Identify which cell holds the provided text, then report its (x, y) central coordinate. 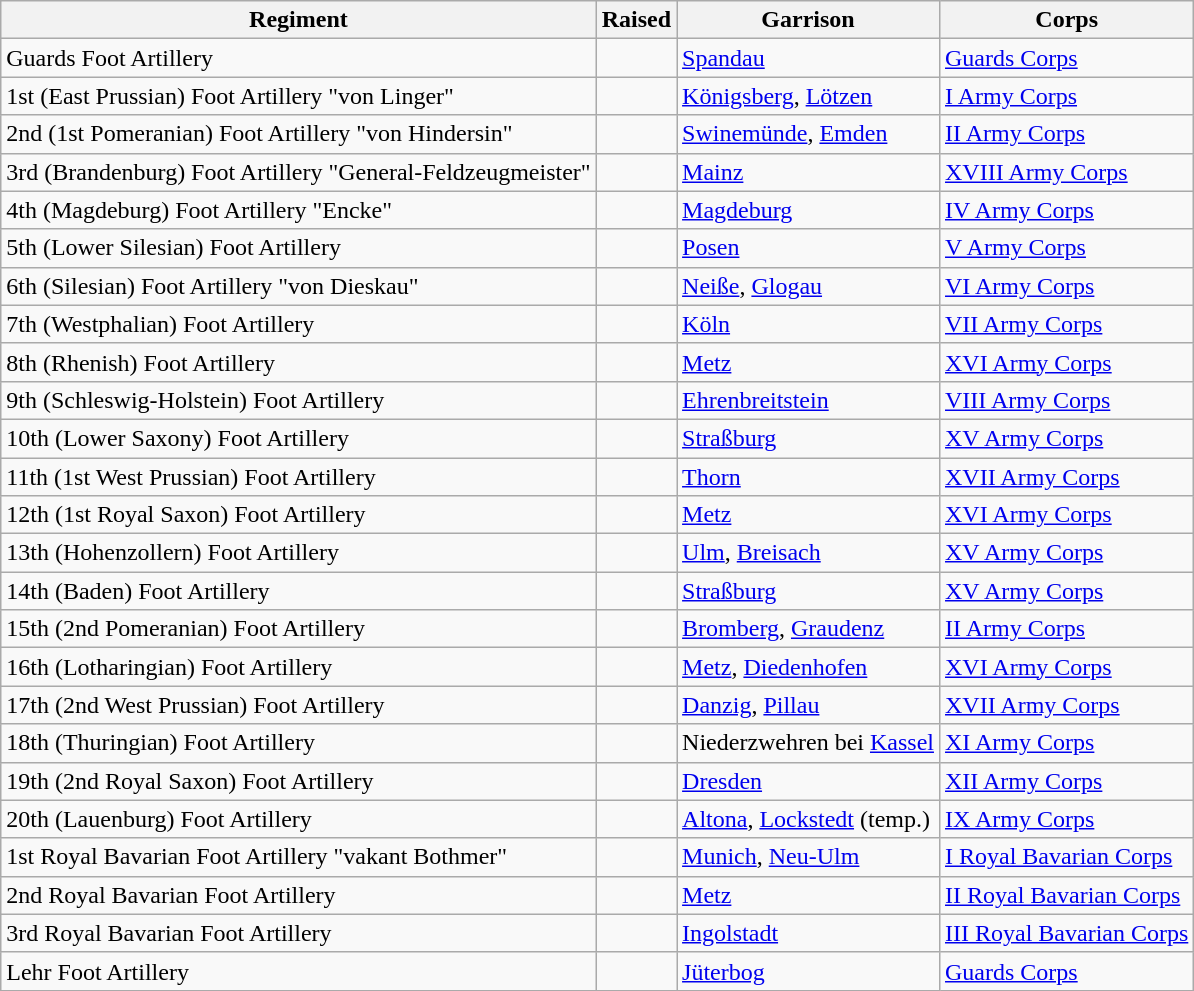
Corps (1066, 20)
Danzig, Pillau (808, 705)
4th (Magdeburg) Foot Artillery "Encke" (298, 210)
I Royal Bavarian Corps (1066, 857)
VIII Army Corps (1066, 400)
XII Army Corps (1066, 781)
V Army Corps (1066, 248)
9th (Schleswig-Holstein) Foot Artillery (298, 400)
14th (Baden) Foot Artillery (298, 591)
16th (Lotharingian) Foot Artillery (298, 667)
6th (Silesian) Foot Artillery "von Dieskau" (298, 286)
Königsberg, Lötzen (808, 96)
III Royal Bavarian Corps (1066, 933)
II Royal Bavarian Corps (1066, 895)
Raised (636, 20)
Garrison (808, 20)
Ulm, Breisach (808, 553)
Guards Foot Artillery (298, 58)
12th (1st Royal Saxon) Foot Artillery (298, 515)
2nd Royal Bavarian Foot Artillery (298, 895)
Ingolstadt (808, 933)
2nd (1st Pomeranian) Foot Artillery "von Hindersin" (298, 134)
11th (1st West Prussian) Foot Artillery (298, 477)
Lehr Foot Artillery (298, 971)
Köln (808, 324)
Jüterbog (808, 971)
Bromberg, Graudenz (808, 629)
Thorn (808, 477)
Metz, Diedenhofen (808, 667)
7th (Westphalian) Foot Artillery (298, 324)
19th (2nd Royal Saxon) Foot Artillery (298, 781)
1st Royal Bavarian Foot Artillery "vakant Bothmer" (298, 857)
IX Army Corps (1066, 819)
8th (Rhenish) Foot Artillery (298, 362)
Mainz (808, 172)
Dresden (808, 781)
Swinemünde, Emden (808, 134)
17th (2nd West Prussian) Foot Artillery (298, 705)
Neiße, Glogau (808, 286)
IV Army Corps (1066, 210)
Posen (808, 248)
3rd Royal Bavarian Foot Artillery (298, 933)
Spandau (808, 58)
3rd (Brandenburg) Foot Artillery "General-Feldzeugmeister" (298, 172)
XI Army Corps (1066, 743)
20th (Lauenburg) Foot Artillery (298, 819)
13th (Hohenzollern) Foot Artillery (298, 553)
15th (2nd Pomeranian) Foot Artillery (298, 629)
10th (Lower Saxony) Foot Artillery (298, 438)
Munich, Neu-Ulm (808, 857)
VI Army Corps (1066, 286)
1st (East Prussian) Foot Artillery "von Linger" (298, 96)
Niederzwehren bei Kassel (808, 743)
Regiment (298, 20)
VII Army Corps (1066, 324)
I Army Corps (1066, 96)
5th (Lower Silesian) Foot Artillery (298, 248)
XVIII Army Corps (1066, 172)
Ehrenbreitstein (808, 400)
Magdeburg (808, 210)
Altona, Lockstedt (temp.) (808, 819)
18th (Thuringian) Foot Artillery (298, 743)
